Scan for the cell matching the given text and deliver its [X, Y] coordinate at center. 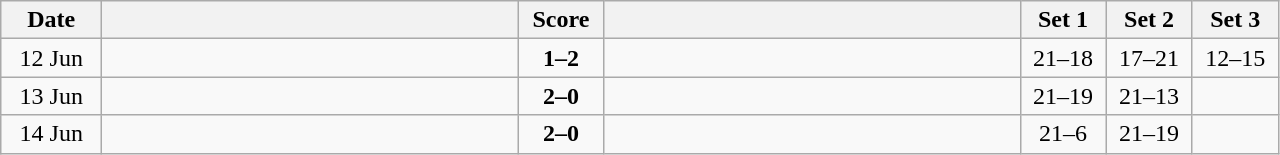
21–18 [1063, 58]
Score [561, 20]
12 Jun [52, 58]
21–13 [1149, 96]
Set 1 [1063, 20]
17–21 [1149, 58]
Date [52, 20]
12–15 [1235, 58]
14 Jun [52, 134]
Set 2 [1149, 20]
13 Jun [52, 96]
Set 3 [1235, 20]
21–6 [1063, 134]
1–2 [561, 58]
